Provide the [X, Y] coordinate of the cell's center where the given text is located.  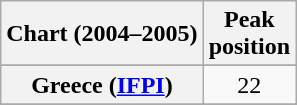
Peakposition [249, 34]
Greece (IFPI) [102, 85]
Chart (2004–2005) [102, 34]
22 [249, 85]
